Extract the (x, y) coordinate from the center of the cell holding the provided text.  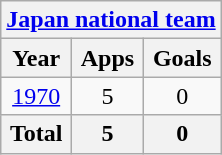
Japan national team (111, 20)
Goals (182, 58)
Apps (108, 58)
Year (36, 58)
1970 (36, 96)
Total (36, 134)
